For the text-containing cell, return its midpoint in [x, y] coordinate format. 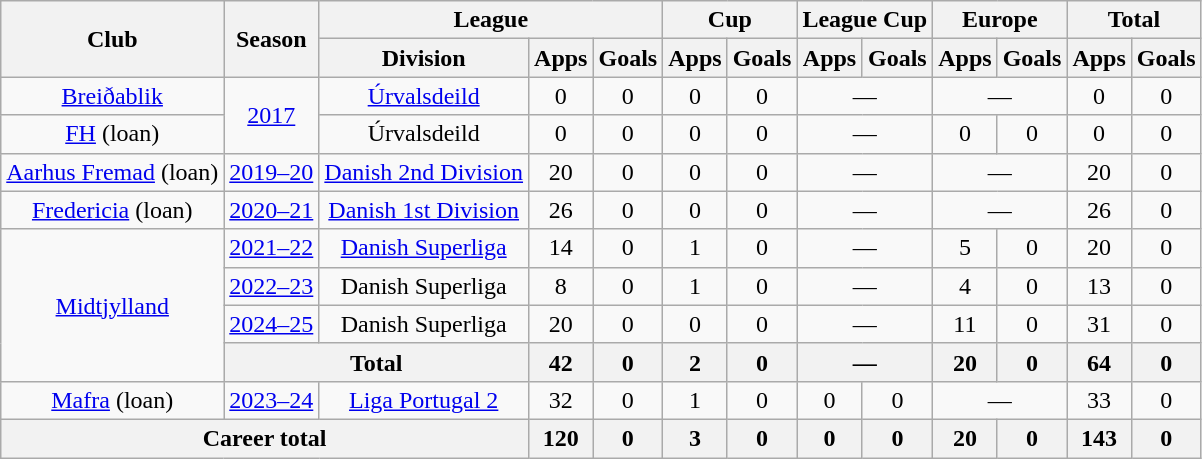
120 [561, 438]
31 [1099, 324]
FH (loan) [112, 134]
Midtjylland [112, 305]
Danish 1st Division [424, 210]
League Cup [865, 20]
Division [424, 58]
Season [272, 39]
2024–25 [272, 324]
Aarhus Fremad (loan) [112, 172]
2017 [272, 115]
Fredericia (loan) [112, 210]
Career total [265, 438]
33 [1099, 400]
14 [561, 248]
2020–21 [272, 210]
2023–24 [272, 400]
2021–22 [272, 248]
64 [1099, 362]
League [491, 20]
42 [561, 362]
11 [965, 324]
2022–23 [272, 286]
13 [1099, 286]
Europe [1000, 20]
Breiðablik [112, 96]
Cup [730, 20]
5 [965, 248]
2019–20 [272, 172]
2 [695, 362]
143 [1099, 438]
Liga Portugal 2 [424, 400]
Danish 2nd Division [424, 172]
32 [561, 400]
4 [965, 286]
3 [695, 438]
Club [112, 39]
Mafra (loan) [112, 400]
8 [561, 286]
